Search for the cell housing the specified text and yield its (X, Y) center coordinate. 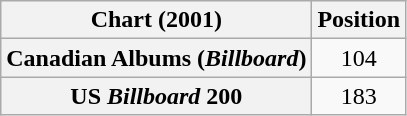
Position (359, 20)
Chart (2001) (156, 20)
Canadian Albums (Billboard) (156, 58)
US Billboard 200 (156, 96)
183 (359, 96)
104 (359, 58)
